Determine the [x, y] coordinate at the center of the cell enclosing the given text.  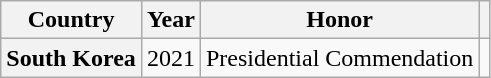
Honor [339, 20]
2021 [170, 58]
Year [170, 20]
Country [72, 20]
South Korea [72, 58]
Presidential Commendation [339, 58]
